Capture the cell that displays the provided text and extract its (x, y) central coordinate. 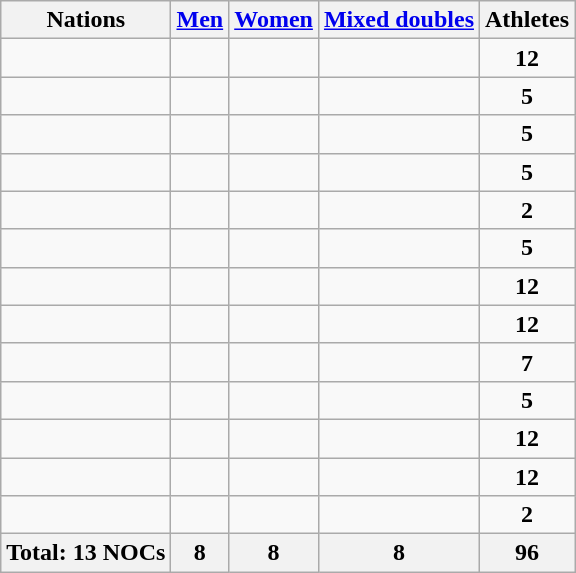
Women (274, 20)
7 (528, 362)
96 (528, 553)
Total: 13 NOCs (86, 553)
Nations (86, 20)
Mixed doubles (398, 20)
Athletes (528, 20)
Men (200, 20)
